From the cell containing the given text, extract its center point as (x, y) coordinate. 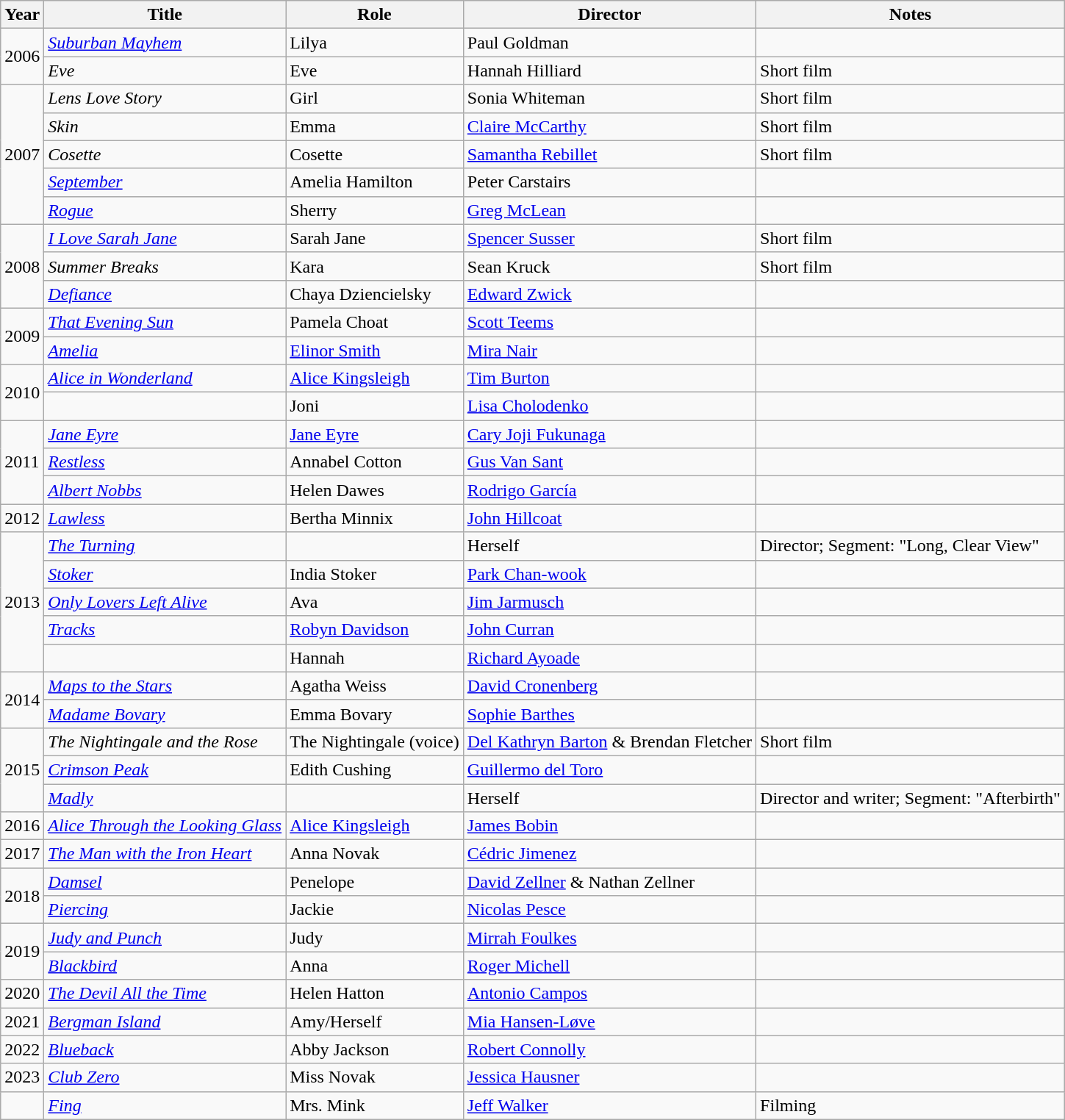
Helen Dawes (375, 490)
Mrs. Mink (375, 1105)
Penelope (375, 882)
Restless (165, 462)
Richard Ayoade (609, 658)
Samantha Rebillet (609, 154)
Anna (375, 966)
Blueback (165, 1049)
2022 (22, 1049)
Cédric Jimenez (609, 854)
Antonio Campos (609, 994)
Lilya (375, 43)
Director and writer; Segment: "Afterbirth" (911, 797)
Role (375, 15)
2014 (22, 700)
Edward Zwick (609, 294)
Piercing (165, 910)
Robyn Davidson (375, 630)
Elinor Smith (375, 351)
Lawless (165, 518)
Stoker (165, 574)
Judy and Punch (165, 938)
Edith Cushing (375, 769)
Kara (375, 266)
2016 (22, 826)
2021 (22, 1022)
Claire McCarthy (609, 126)
2017 (22, 854)
Scott Teems (609, 322)
2008 (22, 266)
Year (22, 15)
Amelia (165, 351)
Suburban Mayhem (165, 43)
2019 (22, 952)
Defiance (165, 294)
Jim Jarmusch (609, 602)
Lisa Cholodenko (609, 406)
Peter Carstairs (609, 182)
Alice Through the Looking Glass (165, 826)
Spencer Susser (609, 238)
Alice in Wonderland (165, 378)
2018 (22, 896)
Greg McLean (609, 210)
2015 (22, 769)
Lens Love Story (165, 98)
India Stoker (375, 574)
I Love Sarah Jane (165, 238)
Guillermo del Toro (609, 769)
Summer Breaks (165, 266)
Amy/Herself (375, 1022)
2020 (22, 994)
Damsel (165, 882)
Mia Hansen-Løve (609, 1022)
Jackie (375, 910)
Rogue (165, 210)
Director (609, 15)
Fing (165, 1105)
Hannah (375, 658)
John Hillcoat (609, 518)
The Nightingale (voice) (375, 742)
Gus Van Sant (609, 462)
2010 (22, 392)
2012 (22, 518)
Chaya Dziencielsky (375, 294)
September (165, 182)
Mira Nair (609, 351)
2011 (22, 462)
Skin (165, 126)
Notes (911, 15)
Miss Novak (375, 1077)
Mirrah Foulkes (609, 938)
2023 (22, 1077)
The Devil All the Time (165, 994)
Bertha Minnix (375, 518)
John Curran (609, 630)
Crimson Peak (165, 769)
Blackbird (165, 966)
2006 (22, 57)
Del Kathryn Barton & Brendan Fletcher (609, 742)
Pamela Choat (375, 322)
Amelia Hamilton (375, 182)
2013 (22, 602)
Ava (375, 602)
Filming (911, 1105)
Girl (375, 98)
Title (165, 15)
Tracks (165, 630)
David Zellner & Nathan Zellner (609, 882)
Abby Jackson (375, 1049)
Emma Bovary (375, 714)
Only Lovers Left Alive (165, 602)
2009 (22, 336)
Madly (165, 797)
Tim Burton (609, 378)
Nicolas Pesce (609, 910)
Director; Segment: "Long, Clear View" (911, 546)
Helen Hatton (375, 994)
The Turning (165, 546)
James Bobin (609, 826)
Sean Kruck (609, 266)
Club Zero (165, 1077)
That Evening Sun (165, 322)
Albert Nobbs (165, 490)
Cary Joji Fukunaga (609, 434)
Bergman Island (165, 1022)
Roger Michell (609, 966)
Rodrigo García (609, 490)
Jeff Walker (609, 1105)
Annabel Cotton (375, 462)
Sonia Whiteman (609, 98)
Sarah Jane (375, 238)
Sherry (375, 210)
The Man with the Iron Heart (165, 854)
Jessica Hausner (609, 1077)
Hannah Hilliard (609, 71)
2007 (22, 154)
Sophie Barthes (609, 714)
David Cronenberg (609, 686)
The Nightingale and the Rose (165, 742)
Paul Goldman (609, 43)
Park Chan-wook (609, 574)
Emma (375, 126)
Anna Novak (375, 854)
Judy (375, 938)
Maps to the Stars (165, 686)
Madame Bovary (165, 714)
Robert Connolly (609, 1049)
Joni (375, 406)
Agatha Weiss (375, 686)
